Detect which cell encompasses the target text, then output its (X, Y) center coordinate. 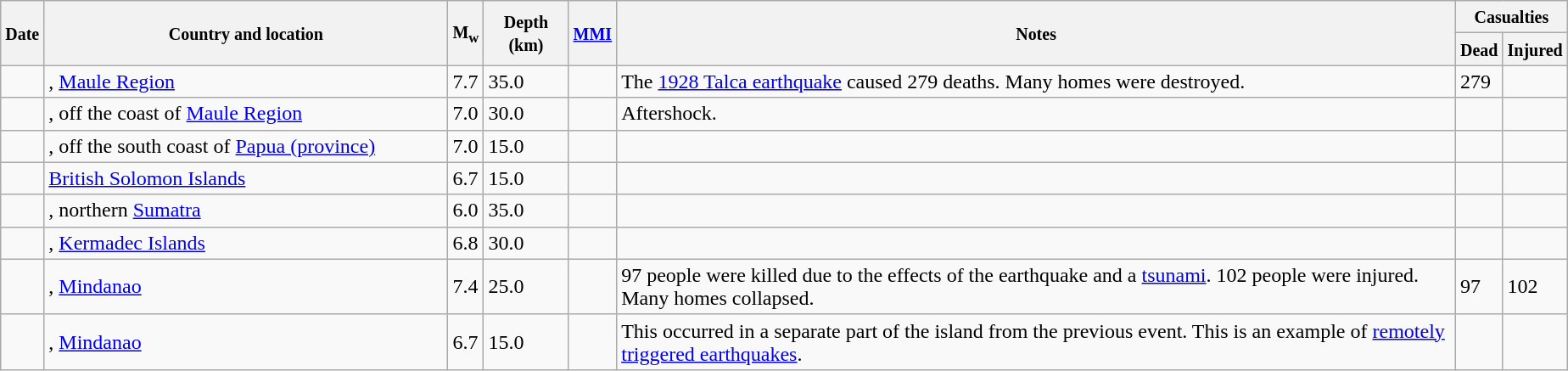
Country and location (246, 33)
The 1928 Talca earthquake caused 279 deaths. Many homes were destroyed. (1037, 82)
Casualties (1511, 17)
279 (1479, 82)
Date (22, 33)
102 (1535, 287)
Aftershock. (1037, 114)
Dead (1479, 49)
Injured (1535, 49)
MMI (592, 33)
, off the coast of Maule Region (246, 114)
25.0 (526, 287)
7.4 (466, 287)
Mw (466, 33)
6.0 (466, 211)
Depth (km) (526, 33)
, northern Sumatra (246, 211)
97 (1479, 287)
, Maule Region (246, 82)
Notes (1037, 33)
This occurred in a separate part of the island from the previous event. This is an example of remotely triggered earthquakes. (1037, 341)
British Solomon Islands (246, 178)
97 people were killed due to the effects of the earthquake and a tsunami. 102 people were injured. Many homes collapsed. (1037, 287)
7.7 (466, 82)
6.8 (466, 243)
, Kermadec Islands (246, 243)
, off the south coast of Papua (province) (246, 146)
